For the text-containing cell, return its midpoint in (X, Y) coordinate format. 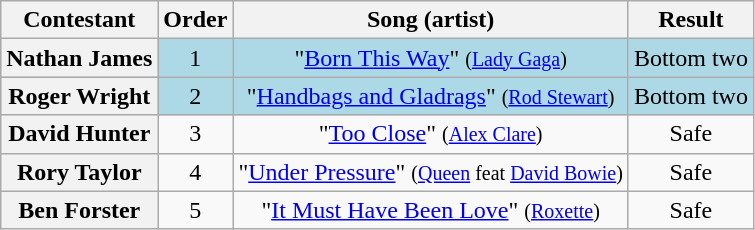
Rory Taylor (80, 172)
Ben Forster (80, 210)
"Handbags and Gladrags" (Rod Stewart) (431, 96)
3 (196, 134)
"Too Close" (Alex Clare) (431, 134)
Result (690, 20)
2 (196, 96)
4 (196, 172)
Contestant (80, 20)
1 (196, 58)
"Under Pressure" (Queen feat David Bowie) (431, 172)
David Hunter (80, 134)
"It Must Have Been Love" (Roxette) (431, 210)
Nathan James (80, 58)
Roger Wright (80, 96)
Order (196, 20)
5 (196, 210)
Song (artist) (431, 20)
"Born This Way" (Lady Gaga) (431, 58)
